Extract the (X, Y) coordinate from the center of the cell holding the provided text.  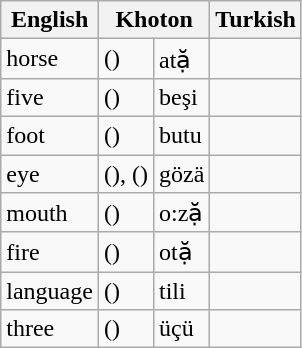
(), () (126, 173)
gözä (181, 173)
otặ (181, 252)
language (50, 291)
Khoton (154, 20)
beşi (181, 97)
English (50, 20)
three (50, 329)
eye (50, 173)
five (50, 97)
butu (181, 135)
Turkish (256, 20)
horse (50, 59)
üçü (181, 329)
atặ (181, 59)
tili (181, 291)
foot (50, 135)
fire (50, 252)
mouth (50, 213)
o:zặ (181, 213)
